Locate the cell with the specified text and output its [x, y] center coordinate. 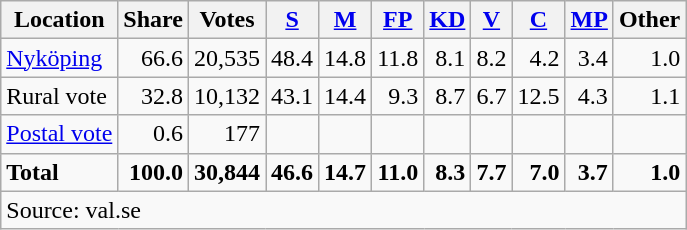
4.3 [589, 96]
14.7 [346, 172]
11.8 [398, 58]
14.4 [346, 96]
C [538, 20]
1.1 [649, 96]
66.6 [154, 58]
Location [60, 20]
177 [226, 134]
FP [398, 20]
8.7 [448, 96]
0.6 [154, 134]
9.3 [398, 96]
10,132 [226, 96]
43.1 [292, 96]
46.6 [292, 172]
32.8 [154, 96]
20,535 [226, 58]
V [492, 20]
14.8 [346, 58]
48.4 [292, 58]
Nyköping [60, 58]
Share [154, 20]
Other [649, 20]
11.0 [398, 172]
3.4 [589, 58]
Postal vote [60, 134]
S [292, 20]
8.3 [448, 172]
M [346, 20]
Votes [226, 20]
8.2 [492, 58]
MP [589, 20]
12.5 [538, 96]
6.7 [492, 96]
7.7 [492, 172]
Rural vote [60, 96]
100.0 [154, 172]
KD [448, 20]
7.0 [538, 172]
Total [60, 172]
Source: val.se [344, 210]
8.1 [448, 58]
3.7 [589, 172]
4.2 [538, 58]
30,844 [226, 172]
